Provide the (x, y) coordinate of the cell's center where the given text is located.  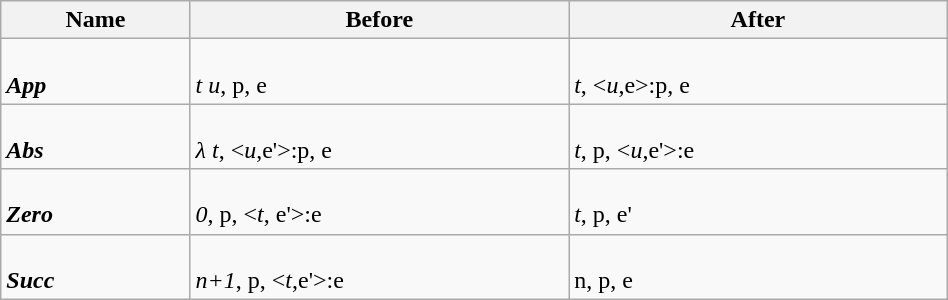
t, p, e' (758, 202)
Before (380, 20)
t u, p, e (380, 72)
t, p, <u,e'>:e (758, 136)
Succ (96, 266)
Name (96, 20)
t, <u,e>:p, e (758, 72)
Abs (96, 136)
After (758, 20)
0, p, <t, e'>:e (380, 202)
Zero (96, 202)
n+1, p, <t,e'>:e (380, 266)
n, p, e (758, 266)
App (96, 72)
λ t, <u,e'>:p, e (380, 136)
